Determine the (x, y) coordinate at the center of the cell enclosing the given text.  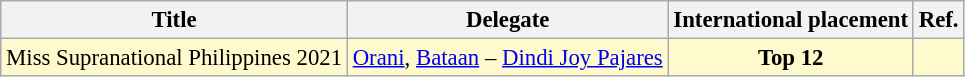
Delegate (508, 20)
Orani, Bataan – Dindi Joy Pajares (508, 58)
International placement (790, 20)
Top 12 (790, 58)
Miss Supranational Philippines 2021 (174, 58)
Title (174, 20)
Ref. (938, 20)
